Find where the given text appears and provide that cell's center as (X, Y) coordinate. 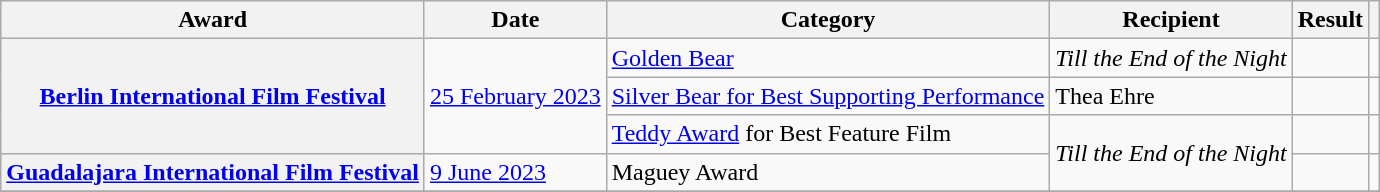
Award (213, 20)
Berlin International Film Festival (213, 96)
Golden Bear (828, 58)
Thea Ehre (1171, 96)
9 June 2023 (515, 172)
25 February 2023 (515, 96)
Teddy Award for Best Feature Film (828, 134)
Date (515, 20)
Maguey Award (828, 172)
Silver Bear for Best Supporting Performance (828, 96)
Category (828, 20)
Recipient (1171, 20)
Guadalajara International Film Festival (213, 172)
Result (1330, 20)
